Pinpoint the cell where the given text exists, returning its (X, Y) midpoint coordinate. 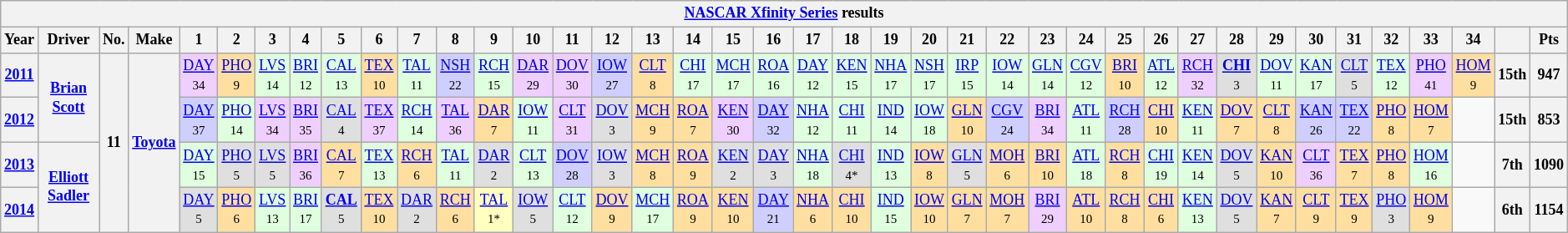
32 (1391, 40)
LVS5 (272, 165)
KEN14 (1197, 165)
ATL11 (1085, 120)
KAN10 (1277, 165)
25 (1125, 40)
DAR29 (533, 75)
CLT5 (1354, 75)
Make (154, 40)
KEN11 (1197, 120)
34 (1473, 40)
24 (1085, 40)
NSH17 (930, 75)
MOH7 (1007, 210)
GLN5 (967, 165)
TAL1* (494, 210)
1090 (1550, 165)
DOV11 (1277, 75)
27 (1197, 40)
18 (852, 40)
LVS13 (272, 210)
947 (1550, 75)
KEN30 (733, 120)
CAL4 (341, 120)
20 (930, 40)
ATL10 (1085, 210)
PHO5 (237, 165)
IOW11 (533, 120)
CLT12 (573, 210)
RCH14 (417, 120)
DOV3 (612, 120)
1154 (1550, 210)
DAY32 (773, 120)
RCH32 (1197, 75)
IND13 (891, 165)
BRI17 (306, 210)
IOW10 (930, 210)
IRP15 (967, 75)
4 (306, 40)
DAY12 (813, 75)
DOV9 (612, 210)
PHO6 (237, 210)
CHI17 (693, 75)
17 (813, 40)
CHI3 (1237, 75)
TEX9 (1354, 210)
14 (693, 40)
2011 (20, 75)
26 (1161, 40)
CHI4* (852, 165)
DOV28 (573, 165)
LVS14 (272, 75)
ATL18 (1085, 165)
MOH6 (1007, 165)
No. (114, 40)
GLN10 (967, 120)
KEN2 (733, 165)
CHI11 (852, 120)
CHI6 (1161, 210)
ROA16 (773, 75)
RCH28 (1125, 120)
CAL13 (341, 75)
CHI19 (1161, 165)
Brian Scott (68, 97)
8 (455, 40)
CLT13 (533, 165)
1 (199, 40)
IND15 (891, 210)
TEX12 (1391, 75)
PHO9 (237, 75)
23 (1048, 40)
IOW14 (1007, 75)
BRI12 (306, 75)
IND14 (891, 120)
5 (341, 40)
21 (967, 40)
TEX7 (1354, 165)
28 (1237, 40)
Year (20, 40)
ROA7 (693, 120)
MCH8 (653, 165)
NHA18 (813, 165)
IOW18 (930, 120)
DAY15 (199, 165)
PHO14 (237, 120)
2 (237, 40)
2014 (20, 210)
BRI35 (306, 120)
16 (773, 40)
CAL7 (341, 165)
TEX13 (379, 165)
DAR7 (494, 120)
CAL5 (341, 210)
10 (533, 40)
2013 (20, 165)
19 (891, 40)
22 (1007, 40)
853 (1550, 120)
9 (494, 40)
15 (733, 40)
CLT31 (573, 120)
NHA17 (891, 75)
CLT36 (1316, 165)
TEX37 (379, 120)
KEN13 (1197, 210)
30 (1316, 40)
6 (379, 40)
DAY21 (773, 210)
NASCAR Xfinity Series results (784, 13)
KEN15 (852, 75)
2012 (20, 120)
33 (1431, 40)
Toyota (154, 142)
HOM7 (1431, 120)
GLN14 (1048, 75)
29 (1277, 40)
DAY37 (199, 120)
KAN17 (1316, 75)
LVS34 (272, 120)
CLT9 (1316, 210)
IOW27 (612, 75)
IOW3 (612, 165)
KAN7 (1277, 210)
MCH9 (653, 120)
Elliott Sadler (68, 187)
DAY5 (199, 210)
IOW5 (533, 210)
13 (653, 40)
TEX22 (1354, 120)
DOV30 (573, 75)
7 (417, 40)
PHO3 (1391, 210)
DAY34 (199, 75)
PHO41 (1431, 75)
GLN7 (967, 210)
NSH22 (455, 75)
KEN10 (733, 210)
DOV7 (1237, 120)
TAL36 (455, 120)
7th (1513, 165)
BRI29 (1048, 210)
DAY3 (773, 165)
NHA12 (813, 120)
BRI36 (306, 165)
31 (1354, 40)
KAN26 (1316, 120)
RCH15 (494, 75)
NHA6 (813, 210)
ATL12 (1161, 75)
Pts (1550, 40)
12 (612, 40)
CGV12 (1085, 75)
3 (272, 40)
Driver (68, 40)
HOM16 (1431, 165)
6th (1513, 210)
IOW8 (930, 165)
CGV24 (1007, 120)
BRI34 (1048, 120)
